Identify which cell holds the provided text, then report its (X, Y) central coordinate. 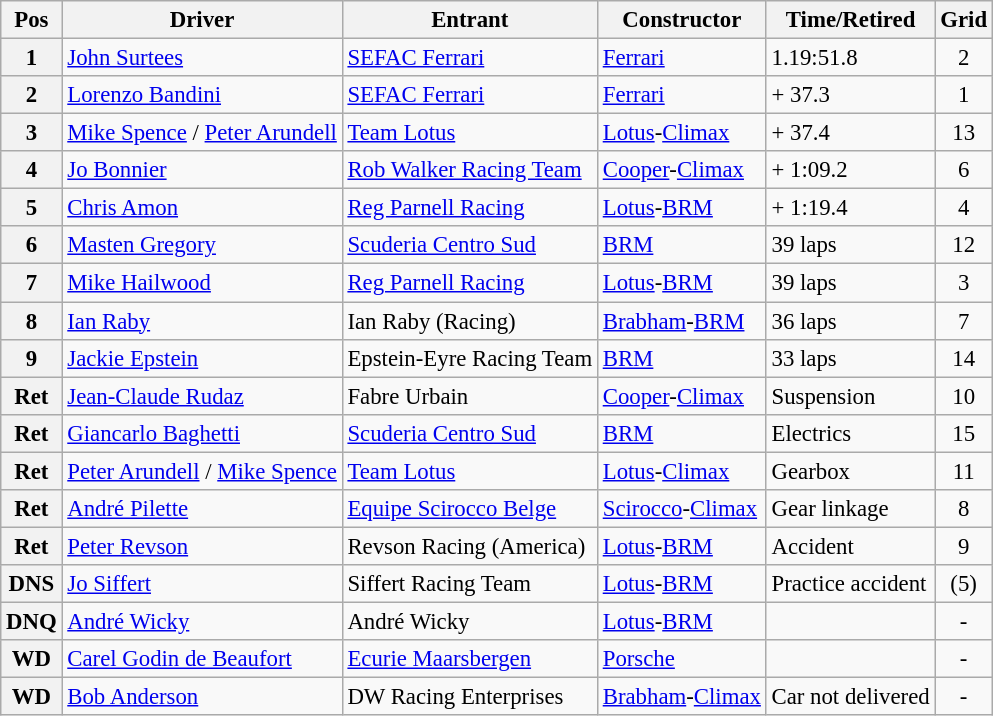
Ian Raby (Racing) (470, 321)
Chris Amon (202, 208)
Practice accident (850, 584)
Time/Retired (850, 20)
10 (964, 396)
Rob Walker Racing Team (470, 170)
Accident (850, 546)
Porsche (682, 659)
+ 37.3 (850, 95)
André Pilette (202, 509)
Brabham-BRM (682, 321)
14 (964, 358)
Masten Gregory (202, 245)
Grid (964, 20)
Gear linkage (850, 509)
+ 1:19.4 (850, 208)
Bob Anderson (202, 697)
Ian Raby (202, 321)
Mike Hailwood (202, 283)
Carel Godin de Beaufort (202, 659)
36 laps (850, 321)
12 (964, 245)
John Surtees (202, 58)
Jo Bonnier (202, 170)
Suspension (850, 396)
Siffert Racing Team (470, 584)
1.19:51.8 (850, 58)
(5) (964, 584)
+ 37.4 (850, 133)
Mike Spence / Peter Arundell (202, 133)
Epstein-Eyre Racing Team (470, 358)
Jean-Claude Rudaz (202, 396)
15 (964, 433)
Car not delivered (850, 697)
Constructor (682, 20)
5 (32, 208)
Peter Arundell / Mike Spence (202, 471)
DNS (32, 584)
Gearbox (850, 471)
Revson Racing (America) (470, 546)
Jackie Epstein (202, 358)
Ecurie Maarsbergen (470, 659)
Pos (32, 20)
13 (964, 133)
Giancarlo Baghetti (202, 433)
11 (964, 471)
Fabre Urbain (470, 396)
Driver (202, 20)
DW Racing Enterprises (470, 697)
+ 1:09.2 (850, 170)
Jo Siffert (202, 584)
Lorenzo Bandini (202, 95)
Electrics (850, 433)
Equipe Scirocco Belge (470, 509)
Brabham-Climax (682, 697)
Peter Revson (202, 546)
Scirocco-Climax (682, 509)
Entrant (470, 20)
33 laps (850, 358)
DNQ (32, 621)
